Search for the cell housing the specified text and yield its (x, y) center coordinate. 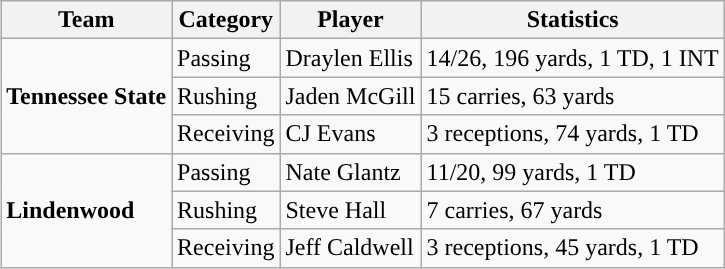
15 carries, 63 yards (572, 96)
3 receptions, 45 yards, 1 TD (572, 248)
3 receptions, 74 yards, 1 TD (572, 134)
Player (350, 20)
Jeff Caldwell (350, 248)
Jaden McGill (350, 96)
Lindenwood (86, 210)
14/26, 196 yards, 1 TD, 1 INT (572, 58)
Steve Hall (350, 210)
Tennessee State (86, 96)
7 carries, 67 yards (572, 210)
Statistics (572, 20)
Team (86, 20)
Nate Glantz (350, 172)
Draylen Ellis (350, 58)
Category (226, 20)
11/20, 99 yards, 1 TD (572, 172)
CJ Evans (350, 134)
